Scan for the cell matching the given text and deliver its (x, y) coordinate at center. 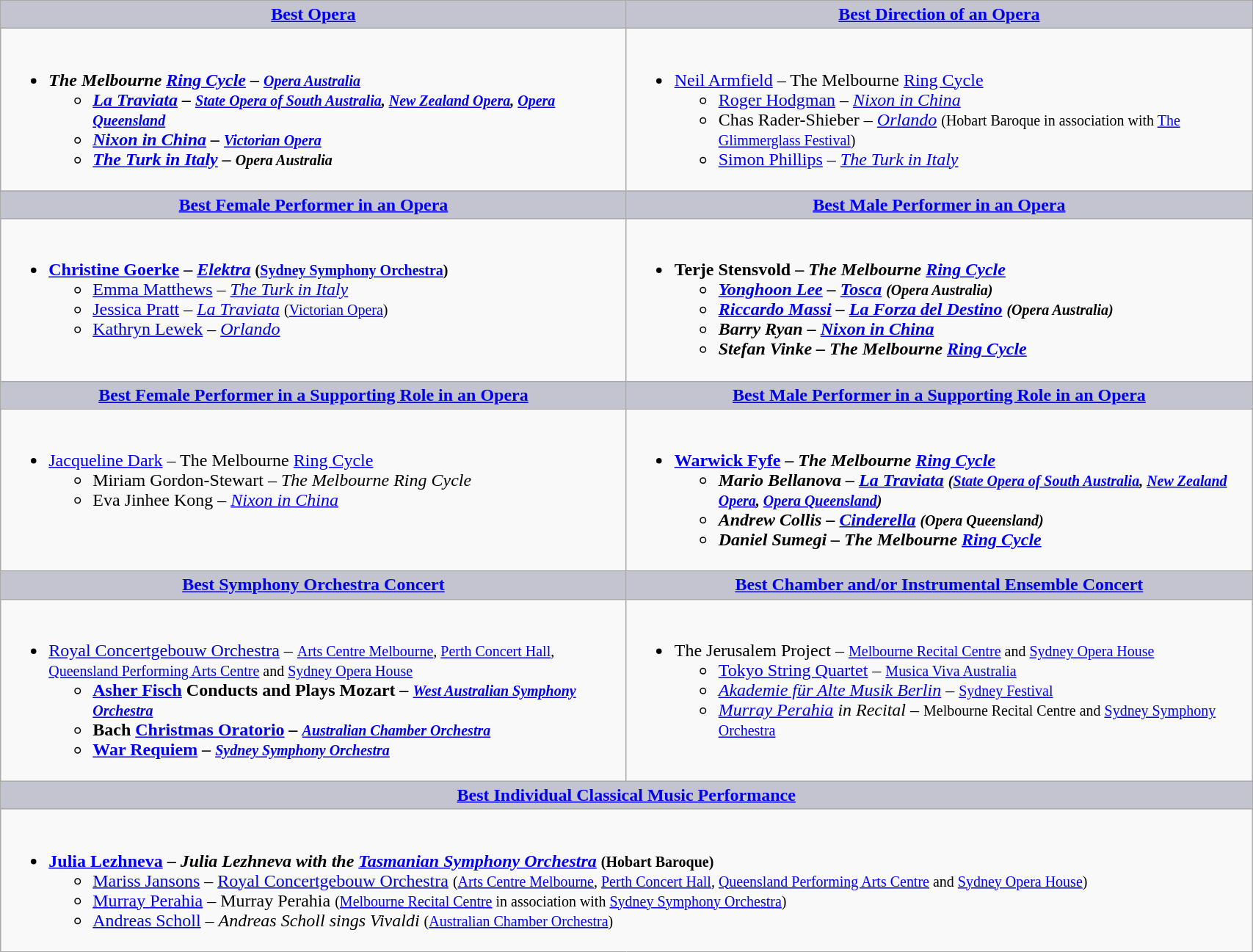
Best Male Performer in an Opera (939, 205)
Jacqueline Dark – The Melbourne Ring CycleMiriam Gordon-Stewart – The Melbourne Ring CycleEva Jinhee Kong – Nixon in China (313, 490)
Best Male Performer in a Supporting Role in an Opera (939, 395)
Best Opera (313, 15)
Best Individual Classical Music Performance (627, 795)
Best Symphony Orchestra Concert (313, 585)
Best Direction of an Opera (939, 15)
Best Female Performer in a Supporting Role in an Opera (313, 395)
Best Female Performer in an Opera (313, 205)
Best Chamber and/or Instrumental Ensemble Concert (939, 585)
